Extract the (x, y) coordinate from the center of the cell holding the provided text.  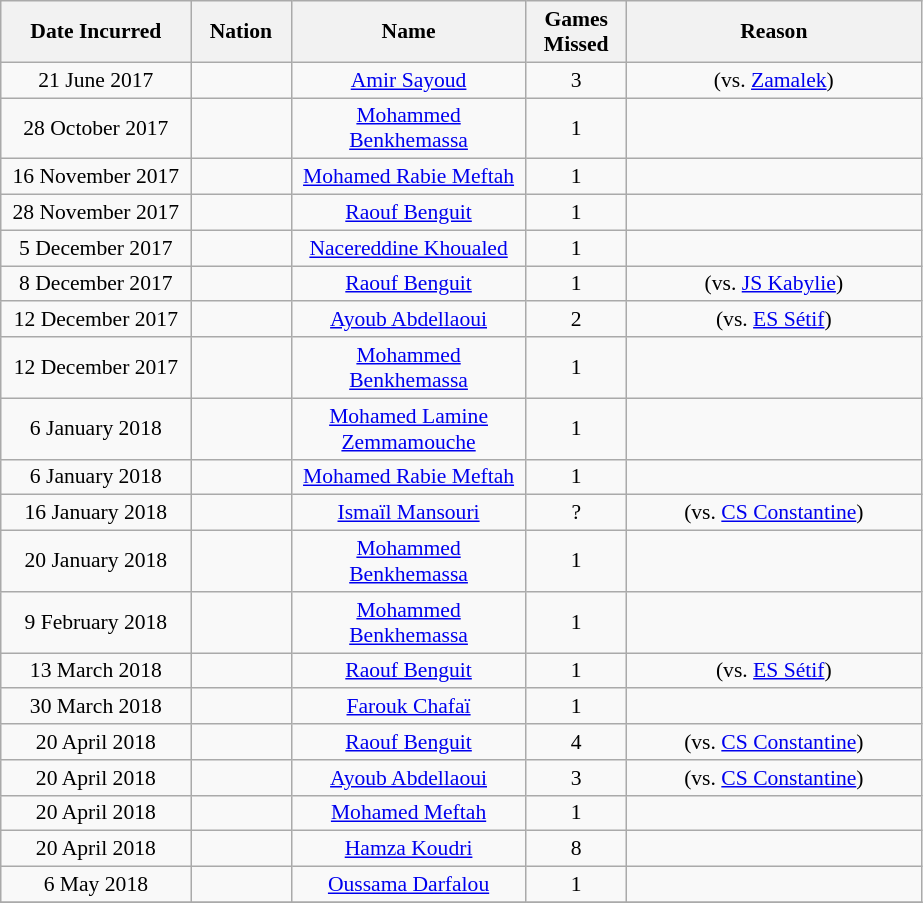
28 November 2017 (96, 213)
Mohamed Lamine Zemmamouche (408, 428)
Games Missed (576, 32)
Amir Sayoud (408, 80)
Ismaïl Mansouri (408, 513)
Hamza Koudri (408, 849)
16 January 2018 (96, 513)
21 June 2017 (96, 80)
Farouk Chafaï (408, 707)
8 (576, 849)
6 May 2018 (96, 885)
30 March 2018 (96, 707)
20 January 2018 (96, 562)
(vs. Zamalek) (774, 80)
Mohamed Meftah (408, 813)
Name (408, 32)
16 November 2017 (96, 177)
8 December 2017 (96, 284)
Nation (241, 32)
Nacereddine Khoualed (408, 248)
(vs. JS Kabylie) (774, 284)
13 March 2018 (96, 671)
4 (576, 742)
5 December 2017 (96, 248)
9 February 2018 (96, 622)
Oussama Darfalou (408, 885)
28 October 2017 (96, 128)
2 (576, 320)
Reason (774, 32)
Date Incurred (96, 32)
? (576, 513)
